Capture the cell that displays the provided text and extract its (X, Y) central coordinate. 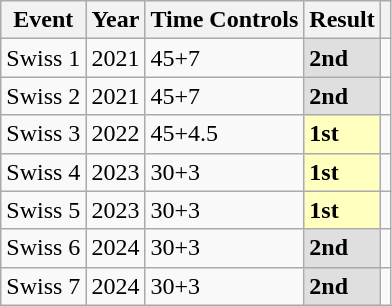
Event (44, 20)
Swiss 4 (44, 172)
Swiss 3 (44, 134)
Result (342, 20)
Swiss 1 (44, 58)
Swiss 7 (44, 286)
Year (116, 20)
Swiss 2 (44, 96)
Time Controls (224, 20)
Swiss 6 (44, 248)
Swiss 5 (44, 210)
45+4.5 (224, 134)
2022 (116, 134)
